Search for the cell housing the specified text and yield its [X, Y] center coordinate. 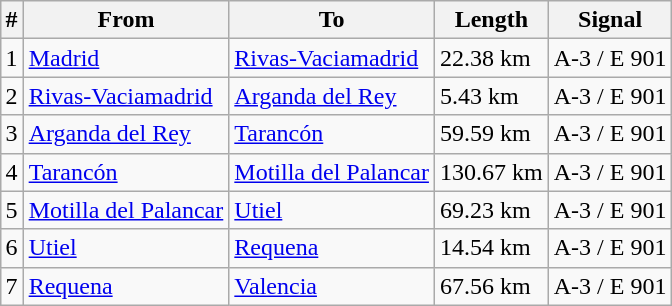
3 [12, 134]
59.59 km [491, 134]
69.23 km [491, 210]
130.67 km [491, 172]
To [332, 20]
4 [12, 172]
6 [12, 248]
Madrid [126, 58]
5.43 km [491, 96]
Valencia [332, 286]
2 [12, 96]
Signal [610, 20]
67.56 km [491, 286]
From [126, 20]
22.38 km [491, 58]
7 [12, 286]
14.54 km [491, 248]
Length [491, 20]
# [12, 20]
1 [12, 58]
5 [12, 210]
